Determine the (x, y) coordinate at the center of the cell enclosing the given text.  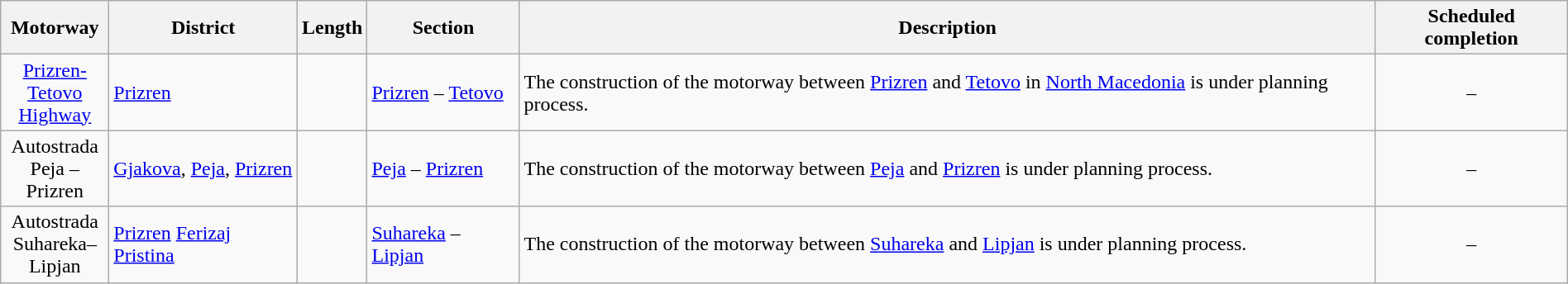
Prizren (203, 92)
Prizren-Tetovo Highway (55, 92)
Suhareka – Lipjan (443, 244)
Scheduled completion (1471, 28)
Section (443, 28)
Autostrada Peja – Prizren (55, 168)
Motorway (55, 28)
Autostrada Suhareka– Lipjan (55, 244)
Description (948, 28)
The construction of the motorway between Prizren and Tetovo in North Macedonia is under planning process. (948, 92)
Length (332, 28)
District (203, 28)
Prizren – Tetovo (443, 92)
Gjakova, Peja, Prizren (203, 168)
Peja – Prizren (443, 168)
The construction of the motorway between Peja and Prizren is under planning process. (948, 168)
The construction of the motorway between Suhareka and Lipjan is under planning process. (948, 244)
Prizren Ferizaj Pristina (203, 244)
